Return the (x, y) coordinate for the center point of the cell that contains the specified text.  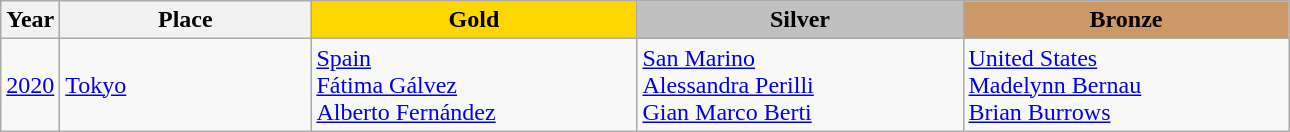
SpainFátima GálvezAlberto Fernández (474, 85)
Silver (800, 20)
San MarinoAlessandra PerilliGian Marco Berti (800, 85)
Place (186, 20)
United StatesMadelynn BernauBrian Burrows (1126, 85)
Bronze (1126, 20)
Year (30, 20)
Tokyo (186, 85)
Gold (474, 20)
2020 (30, 85)
